Search for the cell housing the specified text and yield its [x, y] center coordinate. 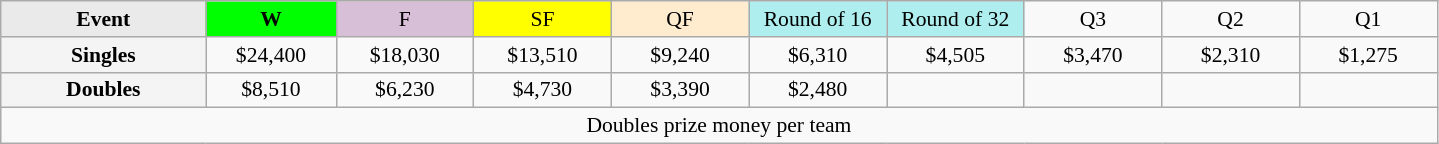
$2,310 [1231, 55]
Q2 [1231, 19]
QF [680, 19]
Q3 [1093, 19]
$6,230 [405, 90]
Singles [104, 55]
Q1 [1368, 19]
W [271, 19]
$8,510 [271, 90]
F [405, 19]
Event [104, 19]
$13,510 [543, 55]
SF [543, 19]
Round of 32 [955, 19]
$24,400 [271, 55]
$4,505 [955, 55]
Round of 16 [818, 19]
$6,310 [818, 55]
$1,275 [1368, 55]
$18,030 [405, 55]
Doubles [104, 90]
$4,730 [543, 90]
$9,240 [680, 55]
$2,480 [818, 90]
$3,470 [1093, 55]
Doubles prize money per team [719, 126]
$3,390 [680, 90]
